For the text-containing cell, return its midpoint in [x, y] coordinate format. 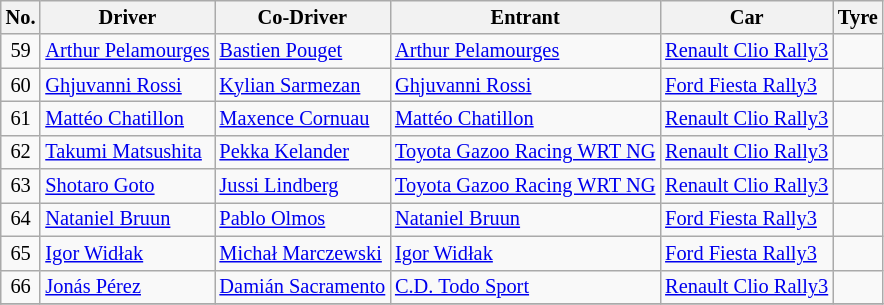
62 [21, 152]
Entrant [525, 17]
63 [21, 186]
59 [21, 51]
Driver [127, 17]
Bastien Pouget [303, 51]
Tyre [858, 17]
Kylian Sarmezan [303, 85]
Jussi Lindberg [303, 186]
Maxence Cornuau [303, 118]
Takumi Matsushita [127, 152]
65 [21, 253]
Michał Marczewski [303, 253]
Co-Driver [303, 17]
Pablo Olmos [303, 219]
Damián Sacramento [303, 287]
Pekka Kelander [303, 152]
Shotaro Goto [127, 186]
C.D. Todo Sport [525, 287]
No. [21, 17]
60 [21, 85]
64 [21, 219]
66 [21, 287]
Car [746, 17]
Jonás Pérez [127, 287]
61 [21, 118]
